Output the (x, y) coordinate of the center of the cell containing the given text.  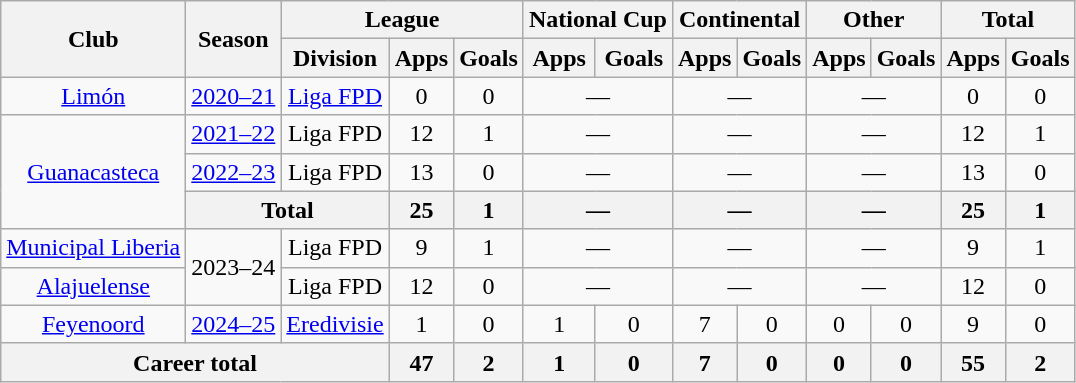
2023–24 (234, 267)
Club (94, 39)
National Cup (598, 20)
2024–25 (234, 324)
Other (874, 20)
Eredivisie (335, 324)
Season (234, 39)
55 (973, 362)
Guanacasteca (94, 172)
League (402, 20)
Career total (195, 362)
2022–23 (234, 172)
2021–22 (234, 134)
Limón (94, 96)
Continental (739, 20)
47 (421, 362)
Municipal Liberia (94, 248)
Division (335, 58)
Feyenoord (94, 324)
Alajuelense (94, 286)
2020–21 (234, 96)
